From the cell containing the given text, extract its center point as (x, y) coordinate. 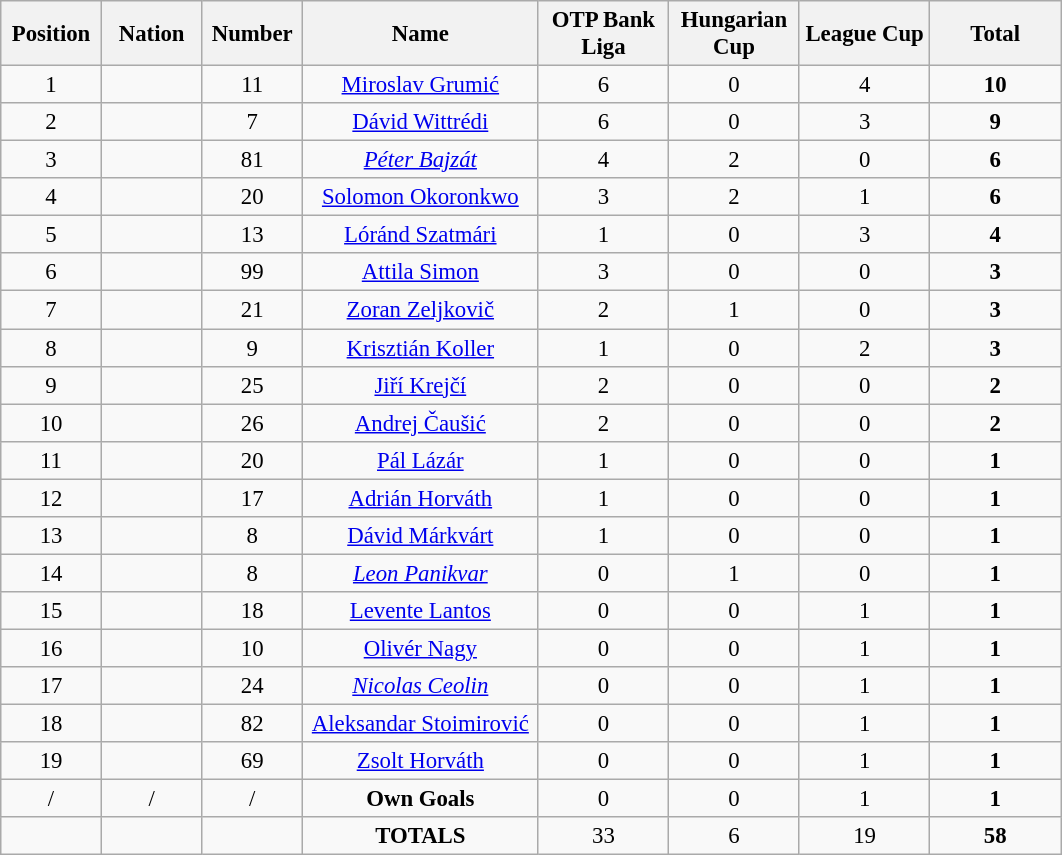
Nicolas Ceolin (421, 686)
33 (604, 836)
Leon Panikvar (421, 573)
69 (252, 761)
Solomon Okoronkwo (421, 197)
Total (996, 34)
Levente Lantos (421, 611)
Name (421, 34)
21 (252, 310)
TOTALS (421, 836)
58 (996, 836)
Adrián Horváth (421, 498)
Miroslav Grumić (421, 85)
5 (52, 235)
81 (252, 160)
12 (52, 498)
Own Goals (421, 799)
26 (252, 423)
16 (52, 648)
82 (252, 724)
15 (52, 611)
Pál Lázár (421, 460)
OTP Bank Liga (604, 34)
Zoran Zeljkovič (421, 310)
Dávid Márkvárt (421, 536)
Position (52, 34)
Andrej Čaušić (421, 423)
99 (252, 273)
Aleksandar Stoimirović (421, 724)
Nation (152, 34)
Krisztián Koller (421, 348)
Lóránd Szatmári (421, 235)
Olivér Nagy (421, 648)
League Cup (864, 34)
24 (252, 686)
Dávid Wittrédi (421, 122)
Péter Bajzát (421, 160)
Hungarian Cup (734, 34)
Jiří Krejčí (421, 385)
14 (52, 573)
Attila Simon (421, 273)
Number (252, 34)
Zsolt Horváth (421, 761)
25 (252, 385)
